Extract the (X, Y) coordinate from the center of the cell holding the provided text.  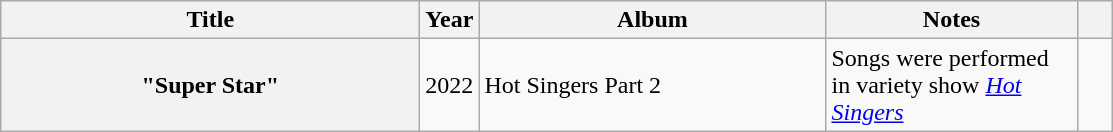
Hot Singers Part 2 (652, 85)
Year (450, 20)
"Super Star" (210, 85)
Notes (952, 20)
Songs were performed in variety show Hot Singers (952, 85)
2022 (450, 85)
Album (652, 20)
Title (210, 20)
